Identify which cell holds the provided text, then report its (X, Y) central coordinate. 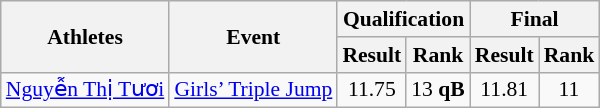
Final (534, 19)
Qualification (403, 19)
11.81 (504, 90)
Athletes (86, 36)
Nguyễn Thị Tươi (86, 90)
Girls’ Triple Jump (253, 90)
11 (570, 90)
Event (253, 36)
13 qB (438, 90)
11.75 (372, 90)
